Identify which cell holds the provided text, then report its [X, Y] central coordinate. 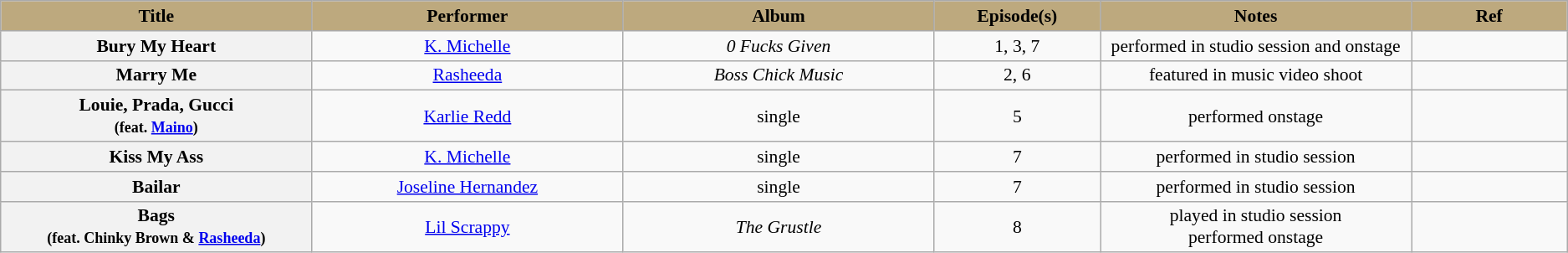
Album [779, 16]
Episode(s) [1017, 16]
Lil Scrappy [467, 226]
Bury My Heart [156, 46]
performed onstage [1256, 116]
8 [1017, 226]
Rasheeda [467, 75]
Boss Chick Music [779, 75]
played in studio session performed onstage [1256, 226]
Performer [467, 16]
Marry Me [156, 75]
2, 6 [1017, 75]
Louie, Prada, Gucci (feat. Maino) [156, 116]
performed in studio session and onstage [1256, 46]
Bailar [156, 187]
featured in music video shoot [1256, 75]
Kiss My Ass [156, 157]
The Grustle [779, 226]
Title [156, 16]
0 Fucks Given [779, 46]
Ref [1489, 16]
Karlie Redd [467, 116]
Bags (feat. Chinky Brown & Rasheeda) [156, 226]
5 [1017, 116]
1, 3, 7 [1017, 46]
Joseline Hernandez [467, 187]
Notes [1256, 16]
